Search for the cell housing the specified text and yield its (x, y) center coordinate. 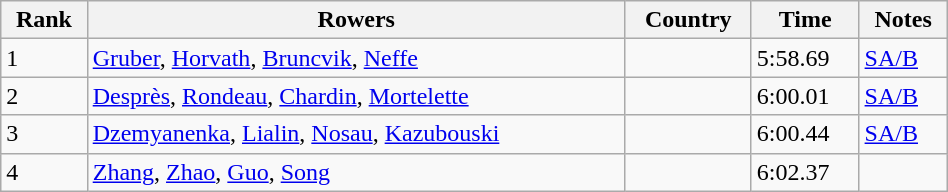
Desprès, Rondeau, Chardin, Mortelette (356, 96)
6:02.37 (805, 172)
Country (688, 20)
5:58.69 (805, 58)
Rowers (356, 20)
1 (44, 58)
6:00.44 (805, 134)
2 (44, 96)
Notes (903, 20)
6:00.01 (805, 96)
Rank (44, 20)
Time (805, 20)
Gruber, Horvath, Bruncvik, Neffe (356, 58)
3 (44, 134)
4 (44, 172)
Dzemyanenka, Lialin, Nosau, Kazubouski (356, 134)
Zhang, Zhao, Guo, Song (356, 172)
